Detect which cell encompasses the target text, then output its [x, y] center coordinate. 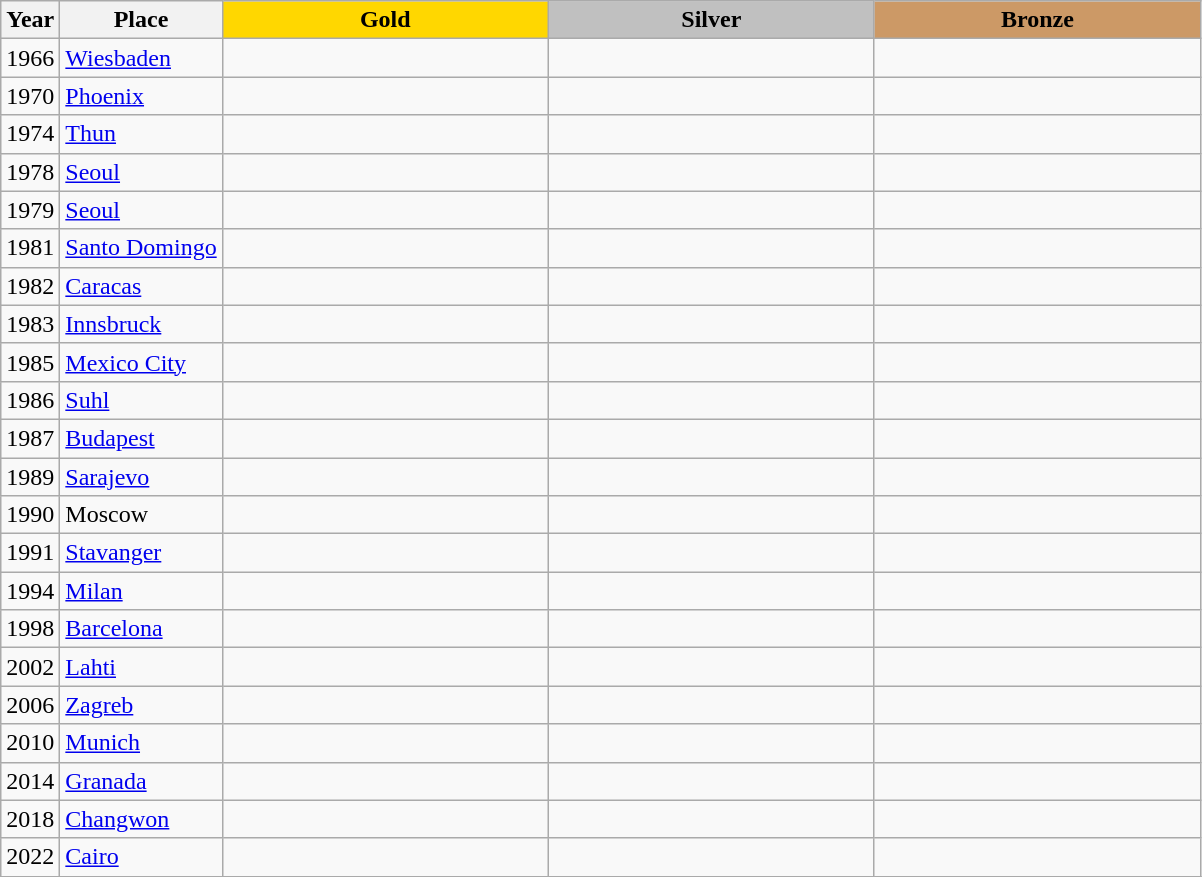
1979 [30, 210]
Granada [141, 781]
Place [141, 20]
Phoenix [141, 96]
2018 [30, 819]
Barcelona [141, 629]
1974 [30, 134]
Gold [385, 20]
Mexico City [141, 362]
Munich [141, 743]
Changwon [141, 819]
1989 [30, 477]
Thun [141, 134]
1982 [30, 286]
Year [30, 20]
Sarajevo [141, 477]
Silver [711, 20]
1981 [30, 248]
1987 [30, 438]
Suhl [141, 400]
Caracas [141, 286]
1970 [30, 96]
Stavanger [141, 553]
1986 [30, 400]
Lahti [141, 667]
2002 [30, 667]
1983 [30, 324]
Moscow [141, 515]
Santo Domingo [141, 248]
1991 [30, 553]
Innsbruck [141, 324]
2010 [30, 743]
Milan [141, 591]
1985 [30, 362]
1990 [30, 515]
1998 [30, 629]
2014 [30, 781]
1966 [30, 58]
Bronze [1037, 20]
Budapest [141, 438]
1978 [30, 172]
1994 [30, 591]
2006 [30, 705]
Wiesbaden [141, 58]
Cairo [141, 857]
2022 [30, 857]
Zagreb [141, 705]
